From the cell containing the given text, extract its center point as [X, Y] coordinate. 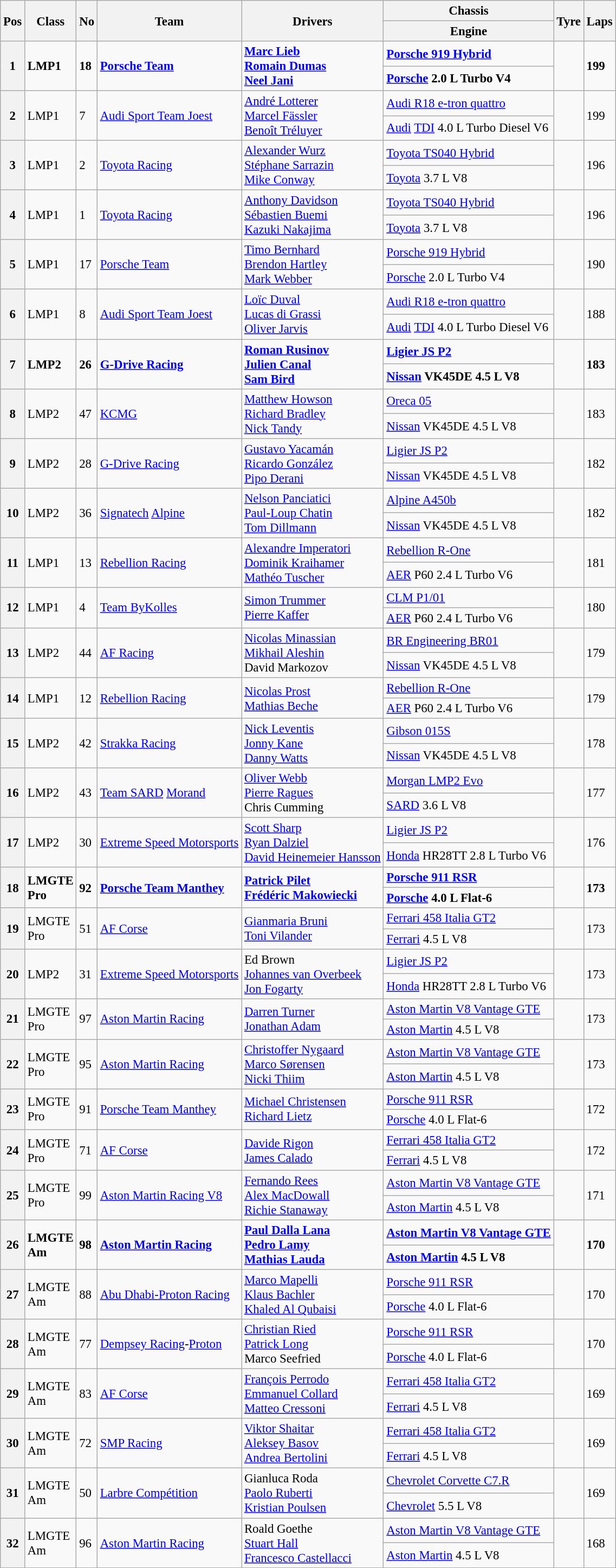
168 [599, 1543]
181 [599, 563]
Nelson Panciatici Paul-Loup Chatin Tom Dillmann [313, 513]
22 [13, 1064]
43 [87, 793]
51 [87, 929]
91 [87, 1109]
Laps [599, 21]
Marc Lieb Romain Dumas Neel Jani [313, 66]
77 [87, 1344]
François Perrodo Emmanuel Collard Matteo Cressoni [313, 1394]
47 [87, 414]
19 [13, 929]
Team ByKolles [169, 608]
Gianluca Roda Paolo Ruberti Kristian Poulsen [313, 1493]
99 [87, 1196]
Matthew Howson Richard Bradley Nick Tandy [313, 414]
Roald Goethe Stuart Hall Francesco Castellacci [313, 1543]
97 [87, 1019]
Alexander Wurz Stéphane Sarrazin Mike Conway [313, 165]
Morgan LMP2 Evo [469, 780]
Tyre [569, 21]
29 [13, 1394]
Alexandre Imperatori Dominik Kraihamer Mathéo Tuscher [313, 563]
André Lotterer Marcel Fässler Benoît Tréluyer [313, 116]
190 [599, 264]
Oliver Webb Pierre Ragues Chris Cumming [313, 793]
Team [169, 21]
SMP Racing [169, 1444]
Drivers [313, 21]
Abu Dhabi-Proton Racing [169, 1295]
Aston Martin Racing V8 [169, 1196]
Viktor Shaitar Aleksey Basov Andrea Bertolini [313, 1444]
27 [13, 1295]
Chevrolet 5.5 L V8 [469, 1506]
Chevrolet Corvette C7.R [469, 1481]
177 [599, 793]
Christian Ried Patrick Long Marco Seefried [313, 1344]
3 [13, 165]
Nick Leventis Jonny Kane Danny Watts [313, 744]
SARD 3.6 L V8 [469, 805]
25 [13, 1196]
Gibson 015S [469, 731]
11 [13, 563]
Michael Christensen Richard Lietz [313, 1109]
Paul Dalla Lana Pedro Lamy Mathias Lauda [313, 1245]
180 [599, 608]
21 [13, 1019]
15 [13, 744]
Loïc Duval Lucas di Grassi Oliver Jarvis [313, 314]
71 [87, 1150]
Marco Mapelli Klaus Bachler Khaled Al Qubaisi [313, 1295]
20 [13, 974]
98 [87, 1245]
AF Racing [169, 653]
9 [13, 463]
32 [13, 1543]
Dempsey Racing-Proton [169, 1344]
Ed Brown Johannes van Overbeek Jon Fogarty [313, 974]
10 [13, 513]
6 [13, 314]
Roman Rusinov Julien Canal Sam Bird [313, 364]
24 [13, 1150]
92 [87, 888]
Team SARD Morand [169, 793]
Darren Turner Jonathan Adam [313, 1019]
No [87, 21]
88 [87, 1295]
BR Engineering BR01 [469, 641]
KCMG [169, 414]
42 [87, 744]
188 [599, 314]
Nicolas Minassian Mikhail Aleshin David Markozov [313, 653]
50 [87, 1493]
36 [87, 513]
Engine [469, 31]
83 [87, 1394]
Chassis [469, 11]
23 [13, 1109]
14 [13, 698]
Christoffer Nygaard Marco Sørensen Nicki Thiim [313, 1064]
16 [13, 793]
Anthony Davidson Sébastien Buemi Kazuki Nakajima [313, 215]
Larbre Compétition [169, 1493]
Patrick Pilet Frédéric Makowiecki [313, 888]
Signatech Alpine [169, 513]
Simon Trummer Pierre Kaffer [313, 608]
Nicolas Prost Mathias Beche [313, 698]
Gianmaria Bruni Toni Vilander [313, 929]
Fernando Rees Alex MacDowall Richie Stanaway [313, 1196]
5 [13, 264]
Timo Bernhard Brendon Hartley Mark Webber [313, 264]
176 [599, 843]
Alpine A450b [469, 500]
Scott Sharp Ryan Dalziel David Heinemeier Hansson [313, 843]
Davide Rigon James Calado [313, 1150]
95 [87, 1064]
171 [599, 1196]
Pos [13, 21]
Class [51, 21]
Gustavo Yacamán Ricardo González Pipo Derani [313, 463]
CLM P1/01 [469, 598]
72 [87, 1444]
96 [87, 1543]
Strakka Racing [169, 744]
178 [599, 744]
44 [87, 653]
Oreca 05 [469, 401]
